Return the [x, y] coordinate for the center point of the cell that contains the specified text.  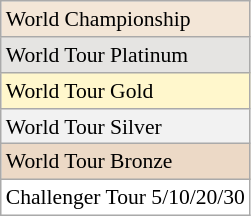
World Tour Gold [126, 91]
World Tour Bronze [126, 162]
World Tour Platinum [126, 55]
World Tour Silver [126, 126]
Challenger Tour 5/10/20/30 [126, 197]
World Championship [126, 19]
